Extract the (x, y) coordinate from the center of the cell holding the provided text.  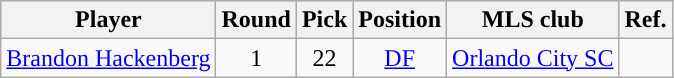
Brandon Hackenberg (108, 58)
Pick (324, 20)
MLS club (533, 20)
Orlando City SC (533, 58)
Player (108, 20)
Position (400, 20)
Round (256, 20)
DF (400, 58)
Ref. (646, 20)
22 (324, 58)
1 (256, 58)
